For the text-containing cell, return its midpoint in (X, Y) coordinate format. 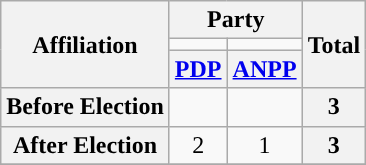
2 (198, 145)
Party (236, 20)
PDP (198, 69)
1 (264, 145)
ANPP (264, 69)
Total (334, 44)
Before Election (86, 107)
After Election (86, 145)
Affiliation (86, 44)
